Return [x, y] of the center of cell containing provided text 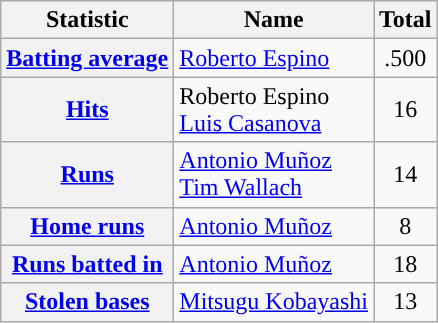
Name [274, 20]
Roberto Espino Luis Casanova [274, 110]
.500 [406, 58]
16 [406, 110]
Stolen bases [88, 302]
Roberto Espino [274, 58]
14 [406, 174]
Statistic [88, 20]
Antonio Muñoz Tim Wallach [274, 174]
8 [406, 226]
Hits [88, 110]
13 [406, 302]
Runs [88, 174]
Batting average [88, 58]
Mitsugu Kobayashi [274, 302]
Total [406, 20]
Home runs [88, 226]
18 [406, 264]
Runs batted in [88, 264]
